Extract the [X, Y] coordinate from the center of the cell holding the provided text.  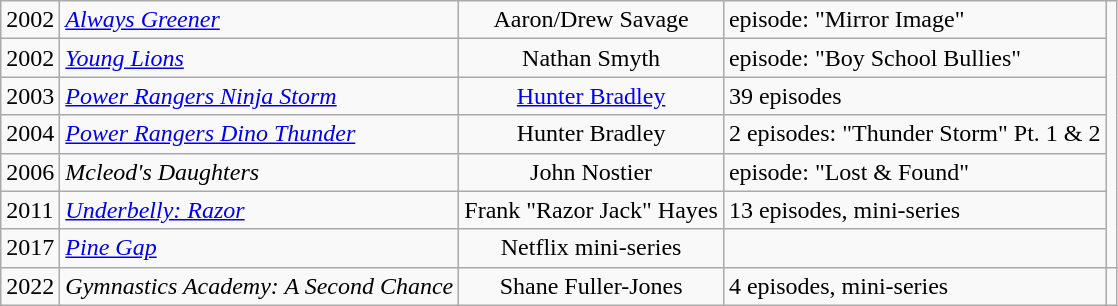
13 episodes, mini-series [914, 210]
2017 [30, 248]
Mcleod's Daughters [260, 172]
Shane Fuller-Jones [592, 286]
Young Lions [260, 58]
episode: "Lost & Found" [914, 172]
2022 [30, 286]
episode: "Mirror Image" [914, 20]
episode: "Boy School Bullies" [914, 58]
2 episodes: "Thunder Storm" Pt. 1 & 2 [914, 134]
Nathan Smyth [592, 58]
2003 [30, 96]
2004 [30, 134]
Power Rangers Dino Thunder [260, 134]
Aaron/Drew Savage [592, 20]
39 episodes [914, 96]
John Nostier [592, 172]
Underbelly: Razor [260, 210]
Always Greener [260, 20]
Netflix mini-series [592, 248]
Power Rangers Ninja Storm [260, 96]
Gymnastics Academy: A Second Chance [260, 286]
Frank "Razor Jack" Hayes [592, 210]
Pine Gap [260, 248]
2011 [30, 210]
2006 [30, 172]
4 episodes, mini-series [914, 286]
